Find where the given text appears and provide that cell's center as [x, y] coordinate. 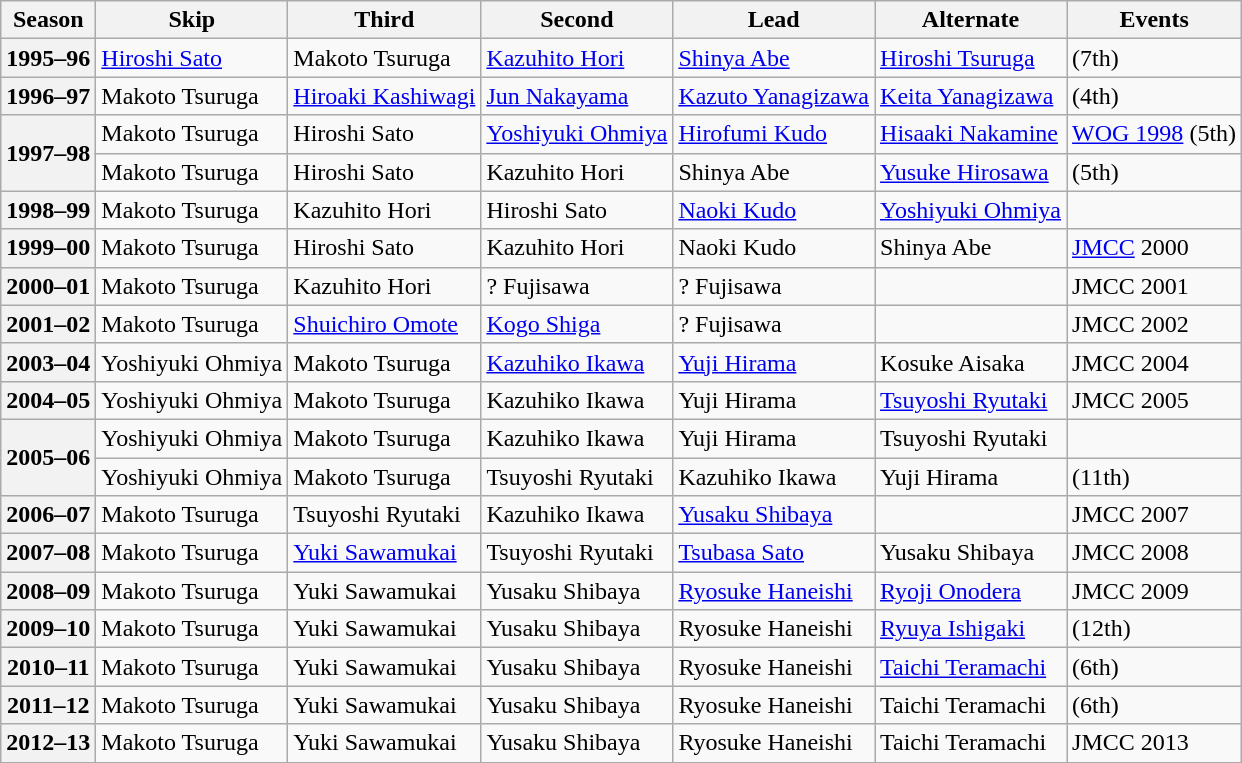
2005–06 [48, 457]
JMCC 2009 [1154, 591]
JMCC 2001 [1154, 286]
1996–97 [48, 96]
JMCC 2004 [1154, 362]
Ryuya Ishigaki [971, 629]
Kogo Shiga [577, 324]
1997–98 [48, 153]
Tsubasa Sato [774, 553]
JMCC 2000 [1154, 248]
2011–12 [48, 705]
(7th) [1154, 58]
Lead [774, 20]
2010–11 [48, 667]
2003–04 [48, 362]
2008–09 [48, 591]
Alternate [971, 20]
Jun Nakayama [577, 96]
JMCC 2007 [1154, 515]
Skip [192, 20]
JMCC 2005 [1154, 400]
Third [384, 20]
1999–00 [48, 248]
JMCC 2008 [1154, 553]
Season [48, 20]
Yusuke Hirosawa [971, 172]
Keita Yanagizawa [971, 96]
2000–01 [48, 286]
(12th) [1154, 629]
Hirofumi Kudo [774, 134]
2009–10 [48, 629]
2001–02 [48, 324]
JMCC 2002 [1154, 324]
Hiroshi Tsuruga [971, 58]
WOG 1998 (5th) [1154, 134]
2007–08 [48, 553]
2012–13 [48, 743]
Second [577, 20]
Events [1154, 20]
1998–99 [48, 210]
Hiroaki Kashiwagi [384, 96]
JMCC 2013 [1154, 743]
Shuichiro Omote [384, 324]
(5th) [1154, 172]
Ryoji Onodera [971, 591]
Hisaaki Nakamine [971, 134]
2006–07 [48, 515]
Kosuke Aisaka [971, 362]
1995–96 [48, 58]
(4th) [1154, 96]
2004–05 [48, 400]
Kazuto Yanagizawa [774, 96]
(11th) [1154, 477]
